Capture the cell that displays the provided text and extract its [X, Y] central coordinate. 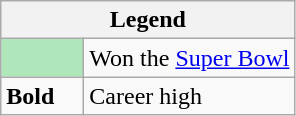
Won the Super Bowl [190, 58]
Bold [42, 96]
Career high [190, 96]
Legend [148, 20]
